For the text-containing cell, return its midpoint in (x, y) coordinate format. 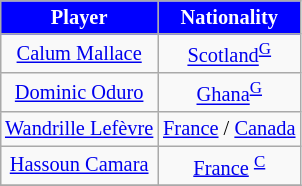
Dominic Oduro (79, 92)
France C (229, 166)
France / Canada (229, 129)
GhanaG (229, 92)
Wandrille Lefèvre (79, 129)
Player (79, 17)
Hassoun Camara (79, 166)
Calum Mallace (79, 54)
ScotlandG (229, 54)
Nationality (229, 17)
